Provide the [X, Y] coordinate of the cell's center where the given text is located.  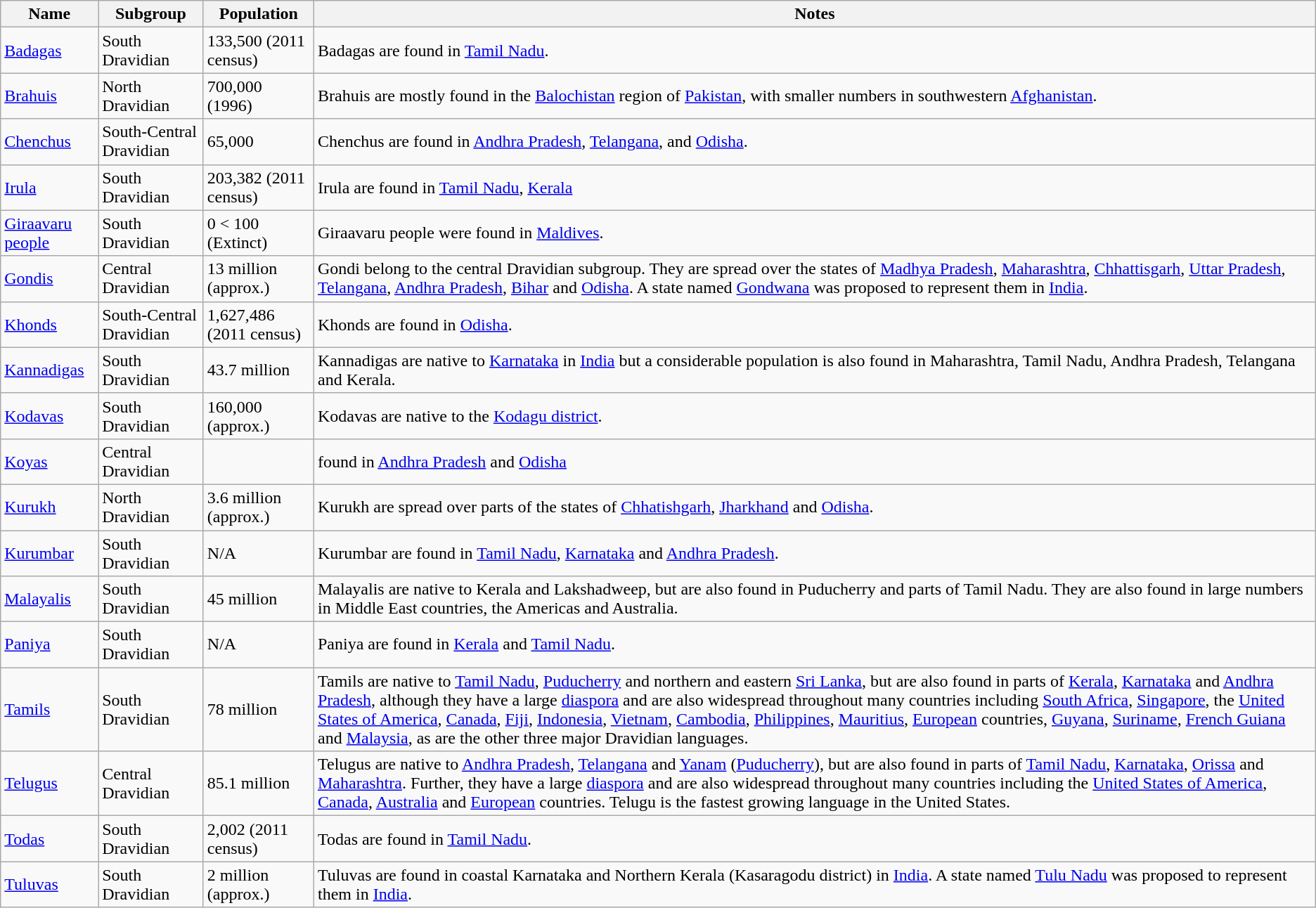
Kodavas [49, 416]
Gondis [49, 278]
Irula are found in Tamil Nadu, Kerala [814, 187]
Giraavaru people were found in Maldives. [814, 233]
found in Andhra Pradesh and Odisha [814, 461]
Khonds are found in Odisha. [814, 325]
Koyas [49, 461]
Brahuis [49, 96]
Kodavas are native to the Kodagu district. [814, 416]
Irula [49, 187]
Khonds [49, 325]
2,002 (2011 census) [259, 839]
85.1 million [259, 784]
Kurumbar are found in Tamil Nadu, Karnataka and Andhra Pradesh. [814, 552]
Kurukh [49, 507]
Name [49, 14]
203,382 (2011 census) [259, 187]
78 million [259, 710]
13 million (approx.) [259, 278]
Tamils [49, 710]
0 < 100 (Extinct) [259, 233]
Telugus [49, 784]
Badagas are found in Tamil Nadu. [814, 51]
Notes [814, 14]
1,627,486 (2011 census) [259, 325]
Paniya are found in Kerala and Tamil Nadu. [814, 645]
Brahuis are mostly found in the Balochistan region of Pakistan, with smaller numbers in southwestern Afghanistan. [814, 96]
Badagas [49, 51]
Todas [49, 839]
Population [259, 14]
Chenchus [49, 142]
Todas are found in Tamil Nadu. [814, 839]
Malayalis [49, 599]
133,500 (2011 census) [259, 51]
Kurumbar [49, 552]
Paniya [49, 645]
160,000 (approx.) [259, 416]
Chenchus are found in Andhra Pradesh, Telangana, and Odisha. [814, 142]
Kurukh are spread over parts of the states of Chhatishgarh, Jharkhand and Odisha. [814, 507]
2 million (approx.) [259, 884]
700,000 (1996) [259, 96]
Kannadigas [49, 370]
Giraavaru people [49, 233]
65,000 [259, 142]
3.6 million (approx.) [259, 507]
45 million [259, 599]
Subgroup [151, 14]
Tuluvas [49, 884]
43.7 million [259, 370]
